Detect which cell encompasses the target text, then output its [x, y] center coordinate. 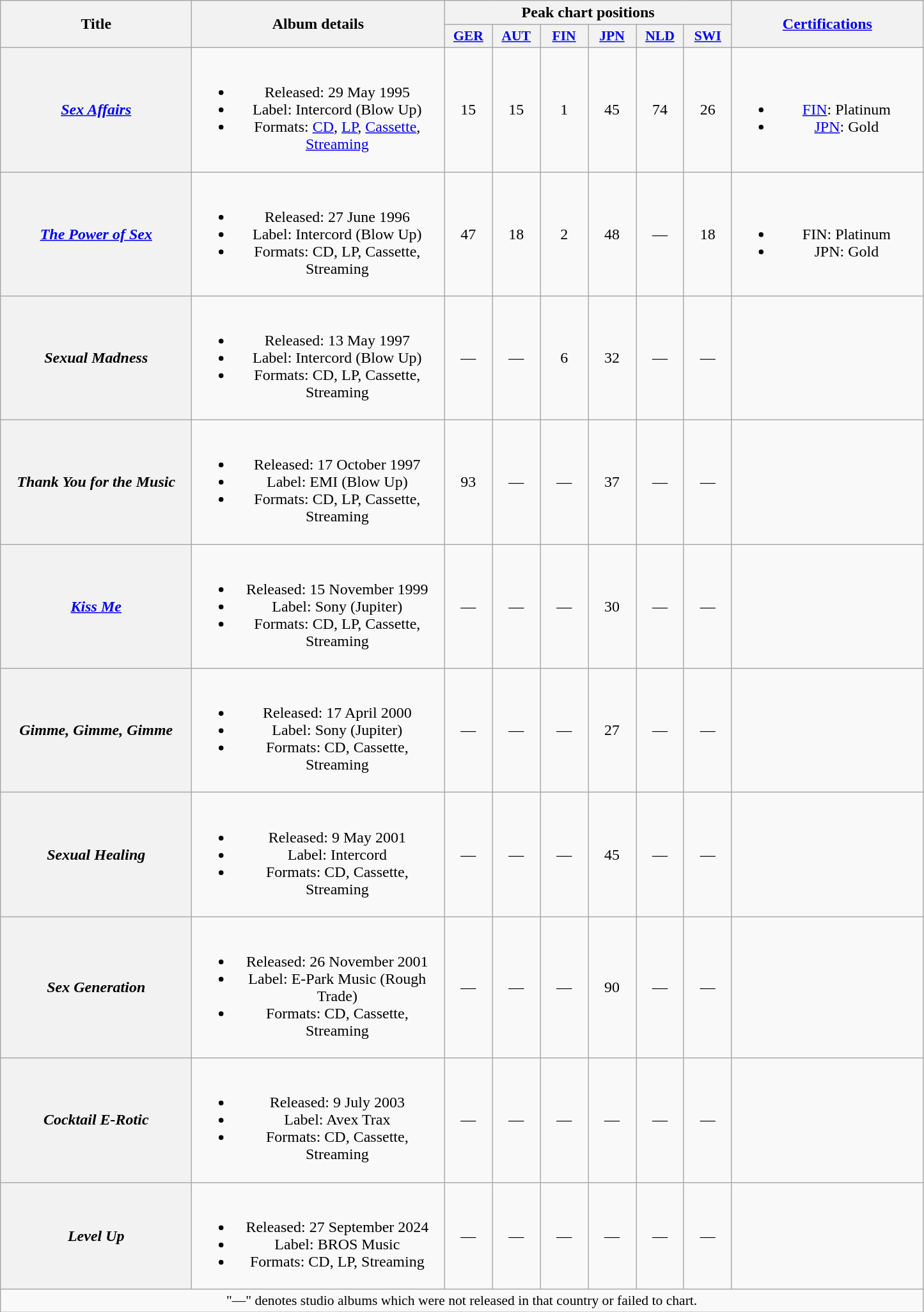
Certifications [827, 24]
Sex Affairs [96, 109]
Gimme, Gimme, Gimme [96, 731]
90 [613, 988]
AUT [517, 36]
NLD [660, 36]
74 [660, 109]
Released: 26 November 2001Label: E-Park Music (Rough Trade)Formats: CD, Cassette, Streaming [318, 988]
93 [468, 482]
SWI [707, 36]
Album details [318, 24]
FIN [564, 36]
47 [468, 233]
Released: 17 October 1997Label: EMI (Blow Up)Formats: CD, LP, Cassette, Streaming [318, 482]
Sex Generation [96, 988]
Title [96, 24]
Cocktail E-Rotic [96, 1120]
30 [613, 606]
32 [613, 358]
Released: 9 July 2003Label: Avex TraxFormats: CD, Cassette, Streaming [318, 1120]
"—" denotes studio albums which were not released in that country or failed to chart. [462, 1300]
Released: 29 May 1995Label: Intercord (Blow Up)Formats: CD, LP, Cassette, Streaming [318, 109]
37 [613, 482]
Released: 27 June 1996Label: Intercord (Blow Up)Formats: CD, LP, Cassette, Streaming [318, 233]
Sexual Healing [96, 855]
Released: 9 May 2001Label: IntercordFormats: CD, Cassette, Streaming [318, 855]
JPN [613, 36]
Level Up [96, 1236]
6 [564, 358]
2 [564, 233]
GER [468, 36]
Thank You for the Music [96, 482]
Kiss Me [96, 606]
48 [613, 233]
26 [707, 109]
Peak chart positions [588, 13]
1 [564, 109]
Released: 13 May 1997Label: Intercord (Blow Up)Formats: CD, LP, Cassette, Streaming [318, 358]
27 [613, 731]
The Power of Sex [96, 233]
Released: 15 November 1999Label: Sony (Jupiter)Formats: CD, LP, Cassette, Streaming [318, 606]
Released: 17 April 2000Label: Sony (Jupiter)Formats: CD, Cassette, Streaming [318, 731]
Released: 27 September 2024Label: BROS MusicFormats: CD, LP, Streaming [318, 1236]
Sexual Madness [96, 358]
